Determine the (X, Y) coordinate at the center of the cell enclosing the given text.  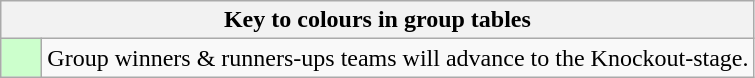
Key to colours in group tables (378, 20)
Group winners & runners-ups teams will advance to the Knockout-stage. (398, 58)
